From the cell containing the given text, extract its center point as (x, y) coordinate. 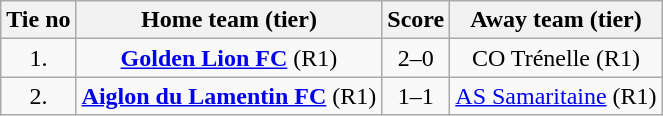
AS Samaritaine (R1) (556, 96)
CO Trénelle (R1) (556, 58)
1–1 (416, 96)
Tie no (38, 20)
Home team (tier) (229, 20)
2. (38, 96)
Away team (tier) (556, 20)
2–0 (416, 58)
Golden Lion FC (R1) (229, 58)
Score (416, 20)
Aiglon du Lamentin FC (R1) (229, 96)
1. (38, 58)
